From the cell containing the given text, extract its center point as [x, y] coordinate. 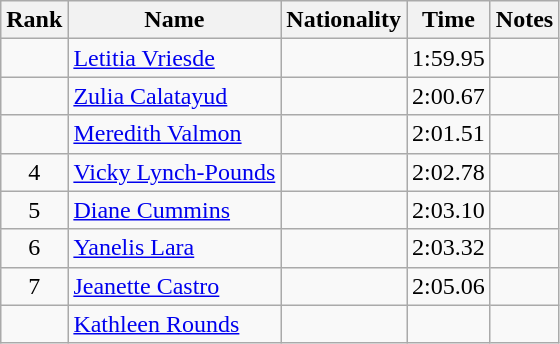
Diane Cummins [174, 210]
5 [34, 210]
Kathleen Rounds [174, 324]
Jeanette Castro [174, 286]
2:00.67 [449, 96]
Vicky Lynch-Pounds [174, 172]
Rank [34, 20]
2:03.10 [449, 210]
6 [34, 248]
2:02.78 [449, 172]
2:05.06 [449, 286]
2:01.51 [449, 134]
1:59.95 [449, 58]
Time [449, 20]
Letitia Vriesde [174, 58]
Zulia Calatayud [174, 96]
Notes [524, 20]
Yanelis Lara [174, 248]
Nationality [344, 20]
4 [34, 172]
2:03.32 [449, 248]
Meredith Valmon [174, 134]
Name [174, 20]
7 [34, 286]
